Find where the given text appears and provide that cell's center as (x, y) coordinate. 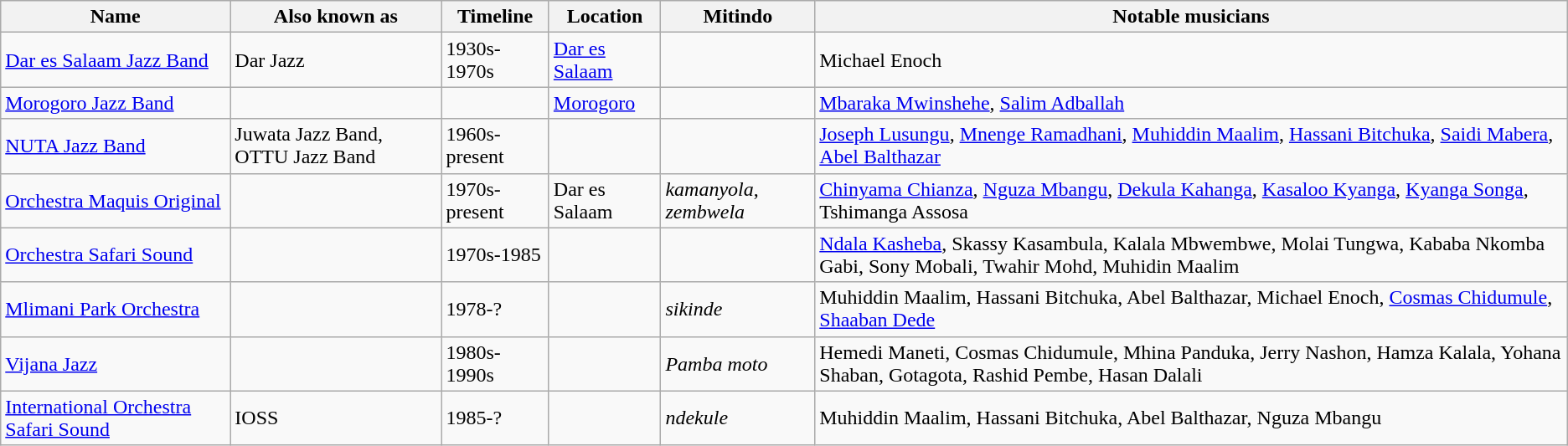
Morogoro Jazz Band (116, 103)
Timeline (495, 17)
Joseph Lusungu, Mnenge Ramadhani, Muhiddin Maalim, Hassani Bitchuka, Saidi Mabera, Abel Balthazar (1191, 146)
Name (116, 17)
IOSS (336, 418)
Morogoro (605, 103)
Vijana Jazz (116, 363)
1960s-present (495, 146)
1930s-1970s (495, 60)
Notable musicians (1191, 17)
Orchestra Maquis Original (116, 201)
1970s-present (495, 201)
Mitindo (738, 17)
1970s-1985 (495, 254)
Dar es Salaam Jazz Band (116, 60)
Ndala Kasheba, Skassy Kasambula, Kalala Mbwembwe, Molai Tungwa, Kababa Nkomba Gabi, Sony Mobali, Twahir Mohd, Muhidin Maalim (1191, 254)
Hemedi Maneti, Cosmas Chidumule, Mhina Panduka, Jerry Nashon, Hamza Kalala, Yohana Shaban, Gotagota, Rashid Pembe, Hasan Dalali (1191, 363)
Location (605, 17)
1980s-1990s (495, 363)
Muhiddin Maalim, Hassani Bitchuka, Abel Balthazar, Nguza Mbangu (1191, 418)
Orchestra Safari Sound (116, 254)
Michael Enoch (1191, 60)
1978-? (495, 310)
NUTA Jazz Band (116, 146)
1985-? (495, 418)
Also known as (336, 17)
International Orchestra Safari Sound (116, 418)
Mbaraka Mwinshehe, Salim Adballah (1191, 103)
Pamba moto (738, 363)
sikinde (738, 310)
Dar Jazz (336, 60)
Chinyama Chianza, Nguza Mbangu, Dekula Kahanga, Kasaloo Kyanga, Kyanga Songa, Tshimanga Assosa (1191, 201)
Juwata Jazz Band, OTTU Jazz Band (336, 146)
ndekule (738, 418)
kamanyola, zembwela (738, 201)
Mlimani Park Orchestra (116, 310)
Muhiddin Maalim, Hassani Bitchuka, Abel Balthazar, Michael Enoch, Cosmas Chidumule, Shaaban Dede (1191, 310)
